Search for the cell housing the specified text and yield its [X, Y] center coordinate. 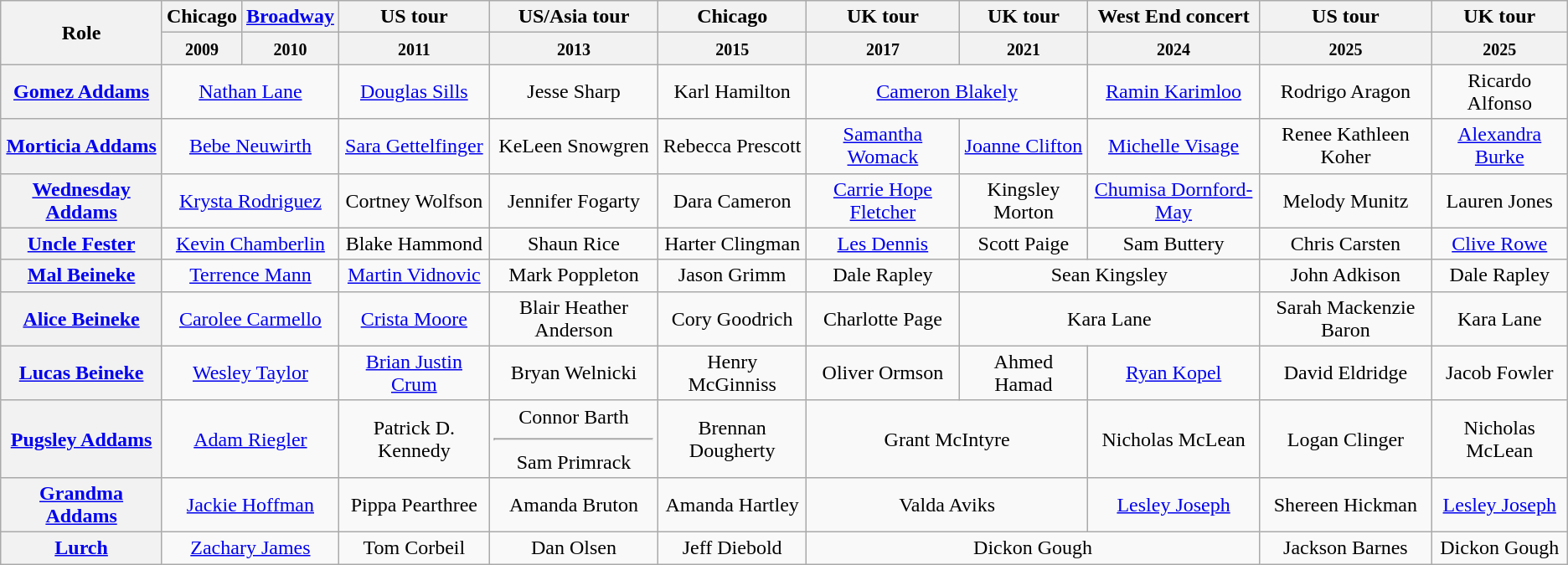
Jason Grimm [732, 275]
Brian Justin Crum [414, 373]
Amanda Bruton [574, 504]
Blake Hammond [414, 244]
Ricardo Alfonso [1499, 92]
Valda Aviks [947, 504]
Charlotte Page [883, 318]
2010 [290, 49]
Ramin Karimloo [1174, 92]
Les Dennis [883, 244]
Ahmed Hamad [1024, 373]
Melody Munitz [1346, 201]
Mal Beineke [82, 275]
2024 [1174, 49]
Sara Gettelfinger [414, 146]
Wesley Taylor [250, 373]
Jeff Diebold [732, 547]
Alice Beineke [82, 318]
Sean Kingsley [1109, 275]
Rodrigo Aragon [1346, 92]
Carolee Carmello [250, 318]
John Adkison [1346, 275]
Logan Clinger [1346, 439]
Connor BarthSam Primrack [574, 439]
Clive Rowe [1499, 244]
Jackie Hoffman [250, 504]
Henry McGinniss [732, 373]
Bryan Welnicki [574, 373]
Adam Riegler [250, 439]
Cortney Wolfson [414, 201]
Broadway [290, 17]
Sarah Mackenzie Baron [1346, 318]
Oliver Ormson [883, 373]
Lucas Beineke [82, 373]
Gomez Addams [82, 92]
2011 [414, 49]
Uncle Fester [82, 244]
Chris Carsten [1346, 244]
Douglas Sills [414, 92]
Harter Clingman [732, 244]
Michelle Visage [1174, 146]
Cory Goodrich [732, 318]
Jackson Barnes [1346, 547]
Shaun Rice [574, 244]
Bebe Neuwirth [250, 146]
2021 [1024, 49]
Samantha Womack [883, 146]
Grandma Addams [82, 504]
Rebecca Prescott [732, 146]
Joanne Clifton [1024, 146]
Pugsley Addams [82, 439]
Wednesday Addams [82, 201]
Role [82, 33]
Lauren Jones [1499, 201]
KeLeen Snowgren [574, 146]
Patrick D. Kennedy [414, 439]
Alexandra Burke [1499, 146]
Dan Olsen [574, 547]
Cameron Blakely [947, 92]
Jesse Sharp [574, 92]
West End concert [1174, 17]
Amanda Hartley [732, 504]
2017 [883, 49]
Jacob Fowler [1499, 373]
Sam Buttery [1174, 244]
Crista Moore [414, 318]
Mark Poppleton [574, 275]
2015 [732, 49]
Blair Heather Anderson [574, 318]
Lurch [82, 547]
Brennan Dougherty [732, 439]
Karl Hamilton [732, 92]
Scott Paige [1024, 244]
Kevin Chamberlin [250, 244]
David Eldridge [1346, 373]
2009 [201, 49]
Nathan Lane [250, 92]
Tom Corbeil [414, 547]
Grant McIntyre [947, 439]
2013 [574, 49]
US/Asia tour [574, 17]
Chumisa Dornford-May [1174, 201]
Morticia Addams [82, 146]
Shereen Hickman [1346, 504]
Jennifer Fogarty [574, 201]
Renee Kathleen Koher [1346, 146]
Terrence Mann [250, 275]
Krysta Rodriguez [250, 201]
Martin Vidnovic [414, 275]
Carrie Hope Fletcher [883, 201]
Pippa Pearthree [414, 504]
Dara Cameron [732, 201]
Zachary James [250, 547]
Ryan Kopel [1174, 373]
Kingsley Morton [1024, 201]
